Pinpoint the cell where the given text exists, returning its (x, y) midpoint coordinate. 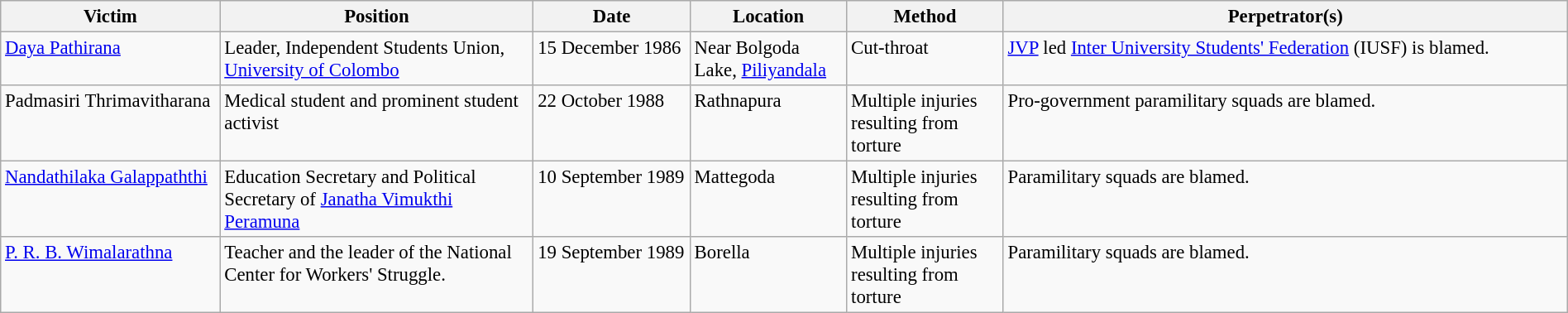
Location (767, 17)
Daya Pathirana (111, 60)
Perpetrator(s) (1285, 17)
Pro-government paramilitary squads are blamed. (1285, 123)
Position (377, 17)
Nandathilaka Galappaththi (111, 200)
Method (925, 17)
Education Secretary and Political Secretary of Janatha Vimukthi Peramuna (377, 200)
P. R. B. Wimalarathna (111, 275)
22 October 1988 (612, 123)
Victim (111, 17)
Rathnapura (767, 123)
Borella (767, 275)
Medical student and prominent student activist (377, 123)
15 December 1986 (612, 60)
Padmasiri Thrimavitharana (111, 123)
JVP led Inter University Students' Federation (IUSF) is blamed. (1285, 60)
10 September 1989 (612, 200)
Teacher and the leader of the National Center for Workers' Struggle. (377, 275)
19 September 1989 (612, 275)
Cut-throat (925, 60)
Leader, Independent Students Union, University of Colombo (377, 60)
Mattegoda (767, 200)
Near Bolgoda Lake, Piliyandala (767, 60)
Date (612, 17)
